Pinpoint the cell where the given text exists, returning its (x, y) midpoint coordinate. 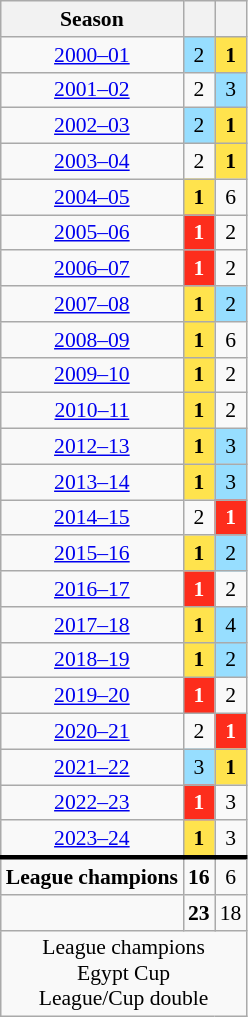
23 (199, 913)
18 (231, 913)
2020–21 (92, 732)
2012–13 (92, 447)
2001–02 (92, 90)
2023–24 (92, 840)
2006–07 (92, 269)
2018–19 (92, 660)
2003–04 (92, 162)
2008–09 (92, 340)
2021–22 (92, 767)
4 (231, 625)
16 (199, 876)
2022–23 (92, 803)
2014–15 (92, 518)
2017–18 (92, 625)
2010–11 (92, 411)
2002–03 (92, 126)
League champions Egypt Cup League/Cup double (124, 974)
2007–08 (92, 304)
2015–16 (92, 554)
2013–14 (92, 482)
2019–20 (92, 696)
League champions (92, 876)
Season (92, 19)
2005–06 (92, 233)
2004–05 (92, 197)
2000–01 (92, 55)
2009–10 (92, 375)
2016–17 (92, 589)
